Determine the [x, y] coordinate at the center of the cell enclosing the given text.  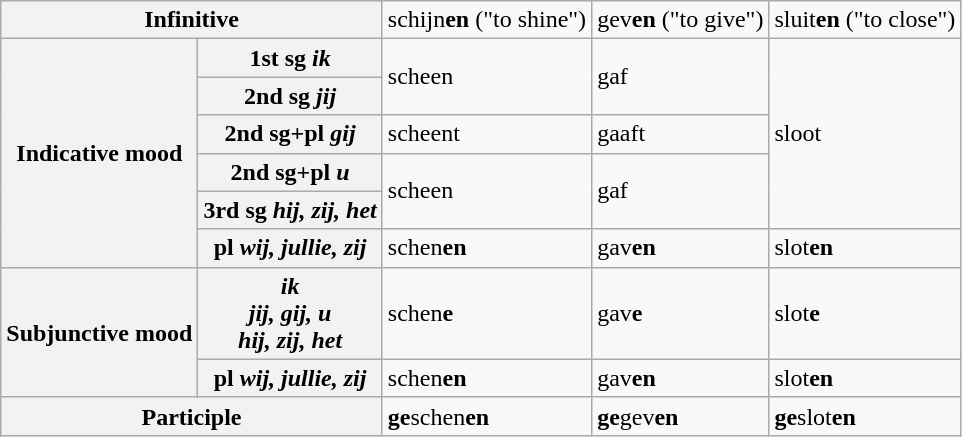
gaaft [680, 134]
geschenen [486, 416]
2nd sg+pl u [290, 172]
schene [486, 313]
scheent [486, 134]
slote [865, 313]
2nd sg jij [290, 96]
gesloten [865, 416]
sloot [865, 134]
ikjij, gij, uhij, zij, het [290, 313]
Subjunctive mood [100, 332]
gegeven [680, 416]
3rd sg hij, zij, het [290, 210]
geven ("to give") [680, 20]
sluiten ("to close") [865, 20]
schijnen ("to shine") [486, 20]
1st sg ik [290, 58]
gave [680, 313]
Indicative mood [100, 153]
Participle [192, 416]
2nd sg+pl gij [290, 134]
Infinitive [192, 20]
